Provide the [x, y] coordinate of the cell's center where the given text is located.  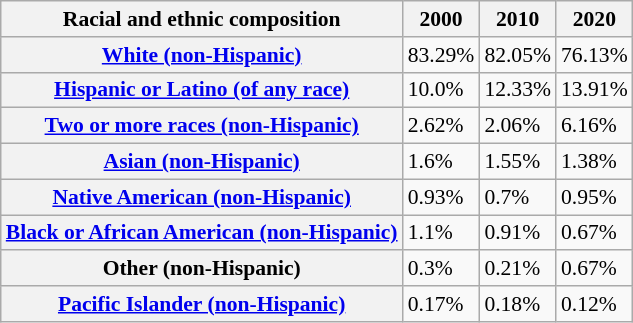
Pacific Islander (non-Hispanic) [202, 304]
12.33% [518, 90]
0.95% [594, 197]
0.3% [442, 269]
1.38% [594, 162]
Black or African American (non-Hispanic) [202, 233]
Hispanic or Latino (of any race) [202, 90]
2.06% [518, 126]
82.05% [518, 55]
2.62% [442, 126]
0.21% [518, 269]
1.6% [442, 162]
10.0% [442, 90]
0.17% [442, 304]
0.93% [442, 197]
0.91% [518, 233]
2020 [594, 19]
2000 [442, 19]
0.18% [518, 304]
2010 [518, 19]
1.55% [518, 162]
13.91% [594, 90]
Two or more races (non-Hispanic) [202, 126]
0.7% [518, 197]
76.13% [594, 55]
Other (non-Hispanic) [202, 269]
Native American (non-Hispanic) [202, 197]
Racial and ethnic composition [202, 19]
1.1% [442, 233]
83.29% [442, 55]
White (non-Hispanic) [202, 55]
0.12% [594, 304]
Asian (non-Hispanic) [202, 162]
6.16% [594, 126]
